Capture the cell that displays the provided text and extract its [x, y] central coordinate. 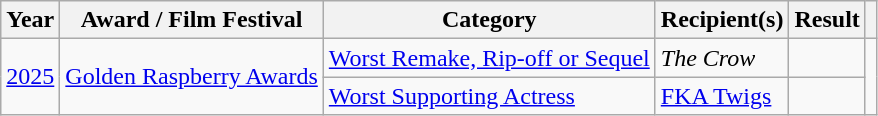
Year [30, 20]
The Crow [722, 58]
FKA Twigs [722, 96]
Award / Film Festival [192, 20]
Recipient(s) [722, 20]
Category [489, 20]
2025 [30, 77]
Worst Supporting Actress [489, 96]
Result [827, 20]
Golden Raspberry Awards [192, 77]
Worst Remake, Rip-off or Sequel [489, 58]
